Output the (X, Y) coordinate of the center of the cell containing the given text.  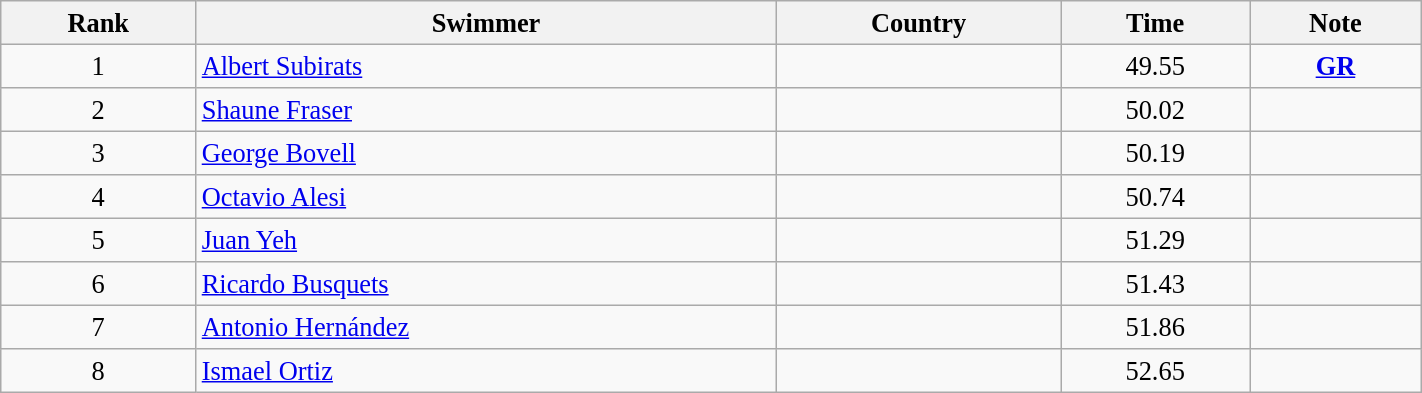
Swimmer (486, 22)
51.43 (1156, 284)
6 (98, 284)
2 (98, 109)
Country (918, 22)
George Bovell (486, 153)
Octavio Alesi (486, 197)
Albert Subirats (486, 66)
52.65 (1156, 371)
Rank (98, 22)
50.74 (1156, 197)
7 (98, 327)
1 (98, 66)
Time (1156, 22)
51.86 (1156, 327)
8 (98, 371)
Shaune Fraser (486, 109)
Antonio Hernández (486, 327)
50.19 (1156, 153)
GR (1336, 66)
Ismael Ortiz (486, 371)
51.29 (1156, 240)
Juan Yeh (486, 240)
3 (98, 153)
5 (98, 240)
4 (98, 197)
Note (1336, 22)
50.02 (1156, 109)
49.55 (1156, 66)
Ricardo Busquets (486, 284)
